From the cell containing the given text, extract its center point as (X, Y) coordinate. 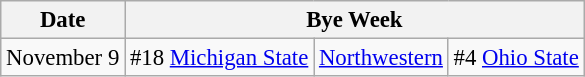
Bye Week (355, 20)
#18 Michigan State (220, 58)
#4 Ohio State (516, 58)
Northwestern (382, 58)
November 9 (63, 58)
Date (63, 20)
